For the text-containing cell, return its midpoint in (X, Y) coordinate format. 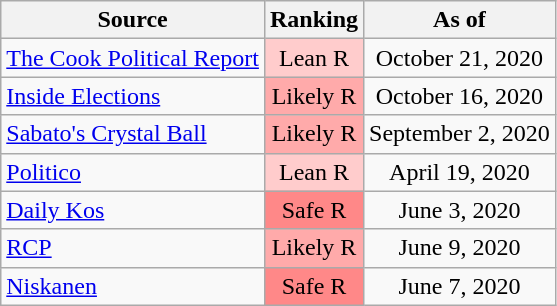
Politico (133, 172)
Source (133, 20)
October 21, 2020 (460, 58)
The Cook Political Report (133, 58)
Ranking (314, 20)
RCP (133, 248)
Sabato's Crystal Ball (133, 134)
As of (460, 20)
Niskanen (133, 286)
Inside Elections (133, 96)
September 2, 2020 (460, 134)
April 19, 2020 (460, 172)
June 7, 2020 (460, 286)
October 16, 2020 (460, 96)
June 3, 2020 (460, 210)
Daily Kos (133, 210)
June 9, 2020 (460, 248)
